Provide the (x, y) coordinate of the cell's center where the given text is located.  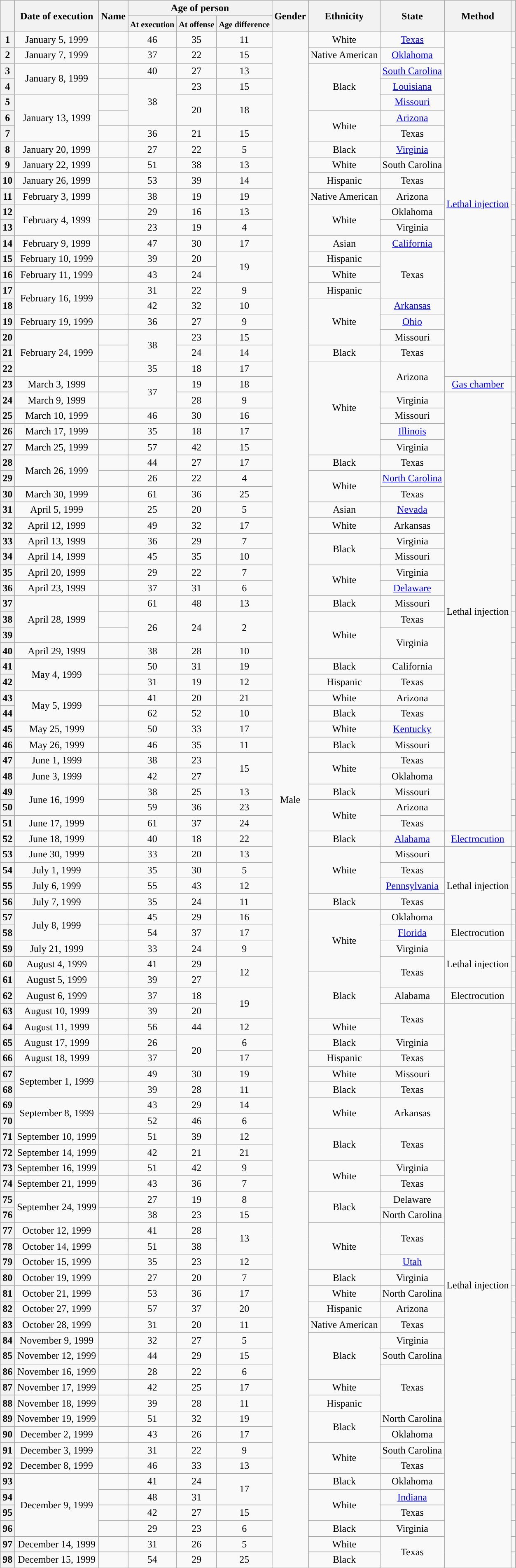
April 13, 1999 (57, 541)
February 16, 1999 (57, 298)
Age difference (244, 24)
November 16, 1999 (57, 1372)
July 1, 1999 (57, 870)
September 24, 1999 (57, 1207)
97 (7, 1544)
87 (7, 1387)
October 27, 1999 (57, 1309)
June 30, 1999 (57, 854)
October 28, 1999 (57, 1325)
64 (7, 1027)
95 (7, 1513)
September 8, 1999 (57, 1113)
60 (7, 964)
88 (7, 1403)
Method (478, 16)
91 (7, 1450)
1 (7, 40)
February 24, 1999 (57, 353)
September 16, 1999 (57, 1168)
November 18, 1999 (57, 1403)
June 16, 1999 (57, 800)
84 (7, 1340)
Kentucky (412, 729)
70 (7, 1121)
June 1, 1999 (57, 761)
December 9, 1999 (57, 1505)
March 9, 1999 (57, 400)
March 25, 1999 (57, 447)
November 19, 1999 (57, 1419)
March 30, 1999 (57, 494)
At offense (197, 24)
February 19, 1999 (57, 322)
34 (7, 557)
March 26, 1999 (57, 471)
January 26, 1999 (57, 180)
October 15, 1999 (57, 1262)
85 (7, 1356)
Ohio (412, 322)
September 21, 1999 (57, 1183)
February 10, 1999 (57, 259)
74 (7, 1183)
August 4, 1999 (57, 964)
3 (7, 71)
98 (7, 1560)
November 12, 1999 (57, 1356)
November 9, 1999 (57, 1340)
March 10, 1999 (57, 415)
July 21, 1999 (57, 948)
September 10, 1999 (57, 1136)
Illinois (412, 431)
May 5, 1999 (57, 706)
August 5, 1999 (57, 980)
February 9, 1999 (57, 243)
Pennsylvania (412, 886)
March 17, 1999 (57, 431)
September 1, 1999 (57, 1082)
86 (7, 1372)
February 3, 1999 (57, 196)
Gender (290, 16)
January 13, 1999 (57, 118)
April 5, 1999 (57, 510)
96 (7, 1528)
77 (7, 1231)
February 4, 1999 (57, 220)
January 5, 1999 (57, 40)
Date of execution (57, 16)
May 26, 1999 (57, 745)
April 20, 1999 (57, 572)
September 14, 1999 (57, 1152)
July 8, 1999 (57, 925)
72 (7, 1152)
October 19, 1999 (57, 1278)
August 10, 1999 (57, 1011)
Louisiana (412, 86)
October 14, 1999 (57, 1246)
66 (7, 1058)
89 (7, 1419)
May 25, 1999 (57, 729)
August 18, 1999 (57, 1058)
Indiana (412, 1497)
April 29, 1999 (57, 651)
92 (7, 1466)
June 3, 1999 (57, 776)
Age of person (200, 8)
76 (7, 1215)
January 7, 1999 (57, 55)
January 22, 1999 (57, 165)
January 20, 1999 (57, 149)
Name (114, 16)
Utah (412, 1262)
State (412, 16)
73 (7, 1168)
63 (7, 1011)
67 (7, 1074)
February 11, 1999 (57, 275)
78 (7, 1246)
90 (7, 1434)
81 (7, 1293)
April 23, 1999 (57, 588)
August 11, 1999 (57, 1027)
May 4, 1999 (57, 674)
75 (7, 1199)
69 (7, 1105)
October 12, 1999 (57, 1231)
93 (7, 1482)
July 6, 1999 (57, 886)
October 21, 1999 (57, 1293)
94 (7, 1497)
71 (7, 1136)
March 3, 1999 (57, 384)
December 2, 1999 (57, 1434)
82 (7, 1309)
August 17, 1999 (57, 1043)
April 12, 1999 (57, 525)
68 (7, 1090)
August 6, 1999 (57, 996)
April 14, 1999 (57, 557)
June 18, 1999 (57, 839)
December 3, 1999 (57, 1450)
58 (7, 933)
November 17, 1999 (57, 1387)
July 7, 1999 (57, 901)
83 (7, 1325)
Gas chamber (478, 384)
At execution (152, 24)
Male (290, 800)
April 28, 1999 (57, 619)
80 (7, 1278)
65 (7, 1043)
January 8, 1999 (57, 79)
79 (7, 1262)
Ethnicity (344, 16)
December 15, 1999 (57, 1560)
Florida (412, 933)
June 17, 1999 (57, 823)
December 14, 1999 (57, 1544)
Nevada (412, 510)
December 8, 1999 (57, 1466)
